Pinpoint the cell where the given text exists, returning its [X, Y] midpoint coordinate. 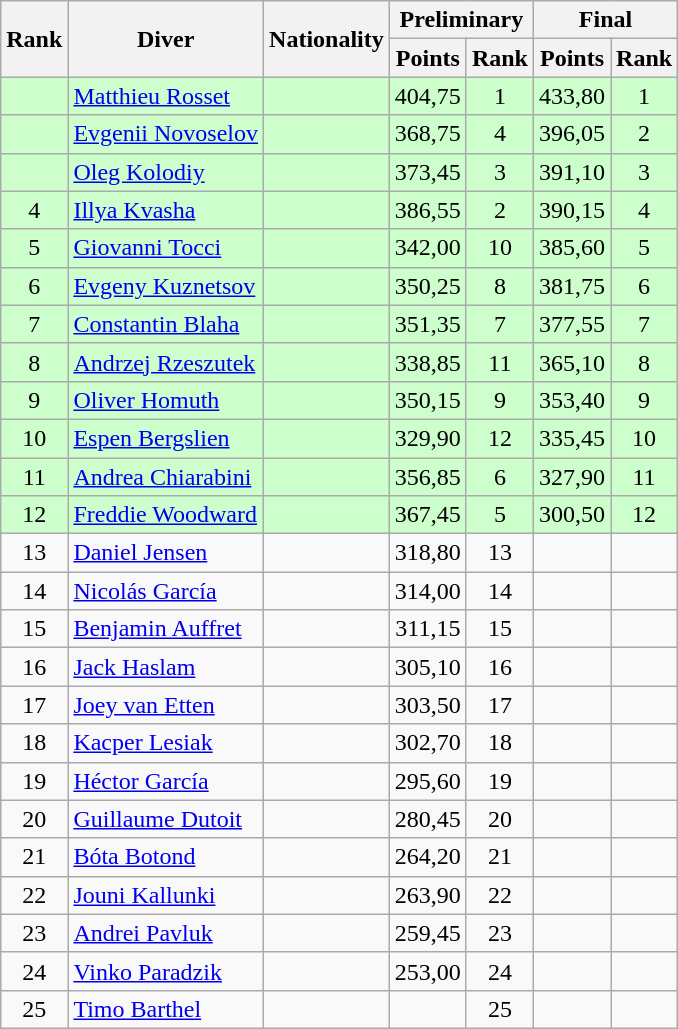
368,75 [428, 134]
Preliminary [461, 20]
300,50 [572, 515]
377,55 [572, 324]
Evgeny Kuznetsov [166, 286]
335,45 [572, 438]
365,10 [572, 362]
391,10 [572, 172]
396,05 [572, 134]
433,80 [572, 96]
350,25 [428, 286]
338,85 [428, 362]
Nicolás García [166, 591]
Diver [166, 39]
Benjamin Auffret [166, 629]
302,70 [428, 743]
Vinko Paradzik [166, 971]
318,80 [428, 553]
353,40 [572, 400]
Espen Bergslien [166, 438]
385,60 [572, 248]
Andrzej Rzeszutek [166, 362]
Jouni Kallunki [166, 895]
329,90 [428, 438]
Nationality [327, 39]
303,50 [428, 705]
Bóta Botond [166, 857]
314,00 [428, 591]
342,00 [428, 248]
Giovanni Tocci [166, 248]
280,45 [428, 819]
356,85 [428, 477]
263,90 [428, 895]
311,15 [428, 629]
Constantin Blaha [166, 324]
327,90 [572, 477]
Jack Haslam [166, 667]
Daniel Jensen [166, 553]
Final [605, 20]
386,55 [428, 210]
Freddie Woodward [166, 515]
350,15 [428, 400]
373,45 [428, 172]
Héctor García [166, 781]
259,45 [428, 933]
305,10 [428, 667]
295,60 [428, 781]
381,75 [572, 286]
390,15 [572, 210]
Timo Barthel [166, 1009]
Joey van Etten [166, 705]
Oleg Kolodiy [166, 172]
Illya Kvasha [166, 210]
Oliver Homuth [166, 400]
Kacper Lesiak [166, 743]
264,20 [428, 857]
253,00 [428, 971]
Andrea Chiarabini [166, 477]
404,75 [428, 96]
Matthieu Rosset [166, 96]
Evgenii Novoselov [166, 134]
367,45 [428, 515]
Andrei Pavluk [166, 933]
351,35 [428, 324]
Guillaume Dutoit [166, 819]
